Return (X, Y) of the center of cell containing provided text 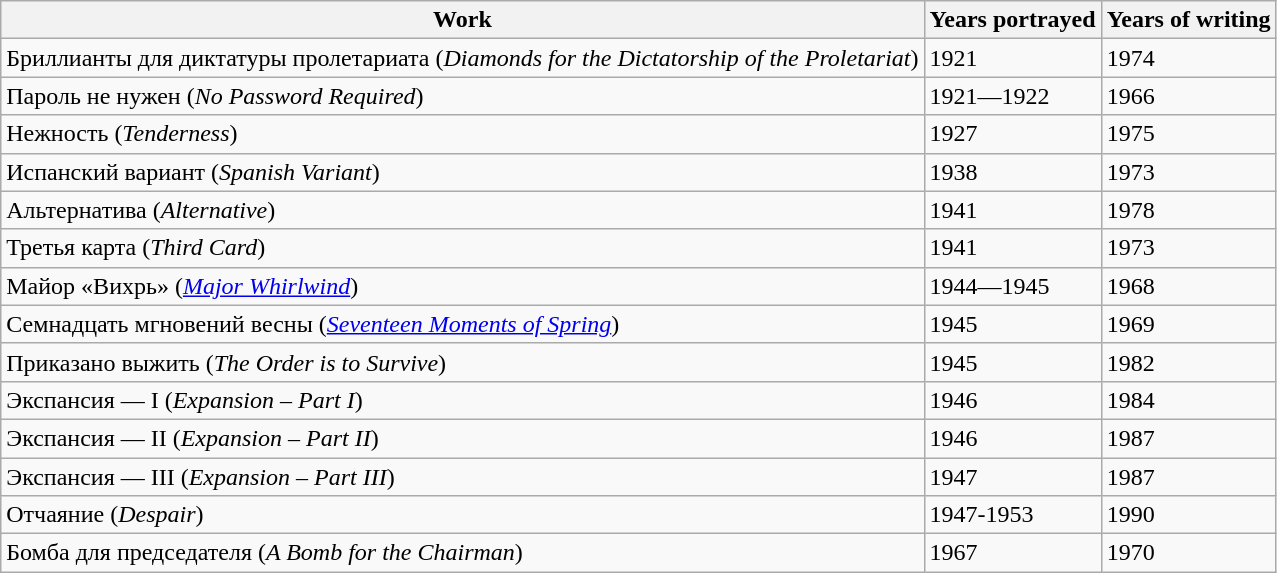
1967 (1012, 553)
1978 (1188, 210)
Years of writing (1188, 20)
Экспансия — I (Expansion – Part I) (462, 400)
1947-1953 (1012, 515)
Майор «Вихрь» (Major Whirlwind) (462, 286)
1966 (1188, 96)
1984 (1188, 400)
Третья карта (Third Card) (462, 248)
Пароль не нужен (No Password Required) (462, 96)
Нежность (Tenderness) (462, 134)
Альтернатива (Alternative) (462, 210)
Семнадцать мгновений весны (Seventeen Moments of Spring) (462, 324)
Work (462, 20)
Бомба для председателя (A Bomb for the Chairman) (462, 553)
Years portrayed (1012, 20)
Отчаяние (Despair) (462, 515)
1974 (1188, 58)
1982 (1188, 362)
1947 (1012, 477)
1975 (1188, 134)
1927 (1012, 134)
Приказано выжить (The Order is to Survive) (462, 362)
1921—1922 (1012, 96)
Испанский вариант (Spanish Variant) (462, 172)
1969 (1188, 324)
1990 (1188, 515)
Бриллианты для диктатуры пролетариата (Diamonds for the Dictatorship of the Proletariat) (462, 58)
1968 (1188, 286)
1970 (1188, 553)
1921 (1012, 58)
1938 (1012, 172)
Экспансия — II (Expansion – Part II) (462, 438)
1944—1945 (1012, 286)
Экспансия — III (Expansion – Part III) (462, 477)
